Return (X, Y) of the center of cell containing provided text 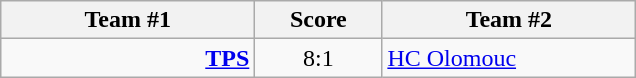
Team #2 (509, 20)
Score (318, 20)
HC Olomouc (509, 58)
Team #1 (128, 20)
TPS (128, 58)
8:1 (318, 58)
